Pinpoint the cell where the given text exists, returning its (x, y) midpoint coordinate. 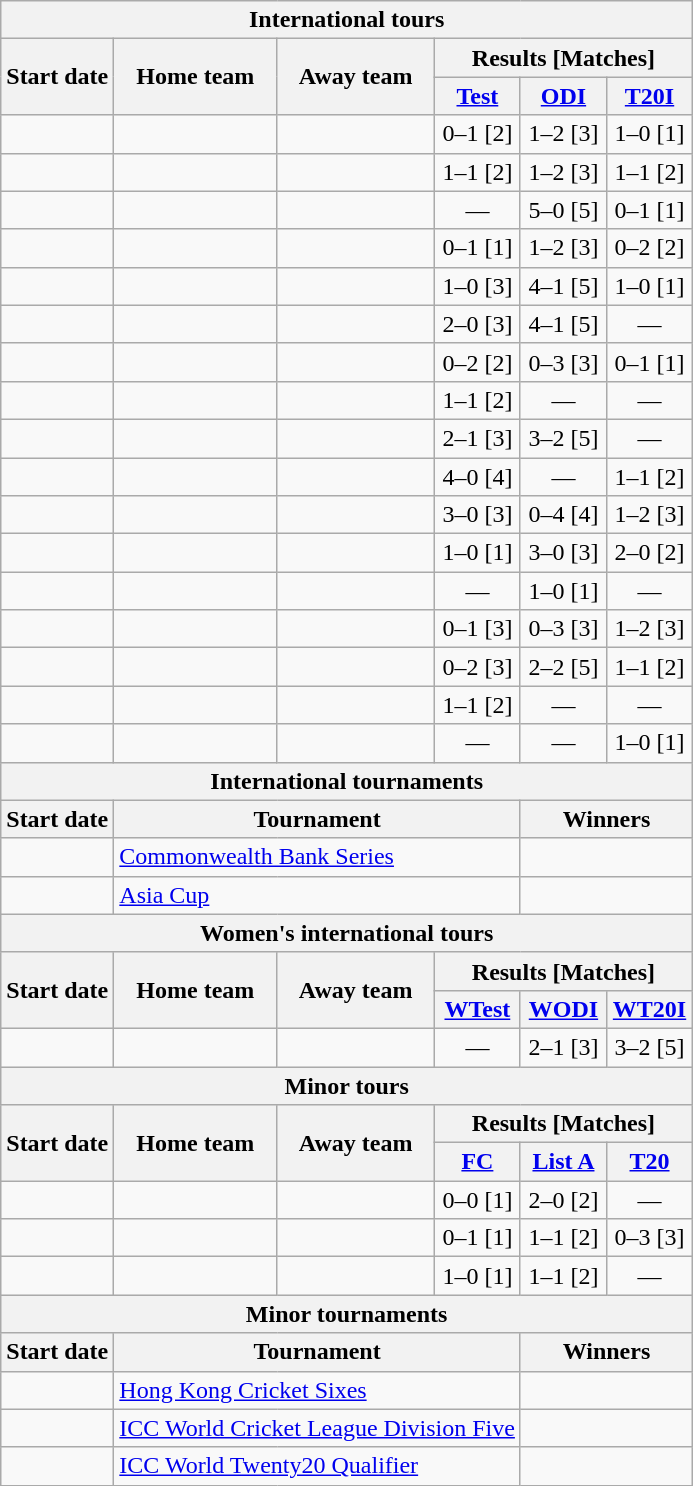
WTest (477, 1009)
Test (477, 96)
List A (563, 1162)
International tournaments (347, 781)
International tours (347, 20)
ICC World Twenty20 Qualifier (318, 1466)
ODI (563, 96)
T20I (649, 96)
0–2 [3] (477, 667)
Minor tours (347, 1085)
Hong Kong Cricket Sixes (318, 1390)
Commonwealth Bank Series (318, 857)
4–0 [4] (477, 477)
1–0 [3] (477, 286)
2–0 [3] (477, 324)
0–0 [1] (477, 1200)
Minor tournaments (347, 1314)
Women's international tours (347, 933)
0–1 [2] (477, 134)
WT20I (649, 1009)
2–2 [5] (563, 667)
ICC World Cricket League Division Five (318, 1428)
0–4 [4] (563, 515)
Asia Cup (318, 895)
0–1 [3] (477, 629)
5–0 [5] (563, 210)
FC (477, 1162)
WODI (563, 1009)
T20 (649, 1162)
